For the text-containing cell, return its midpoint in [X, Y] coordinate format. 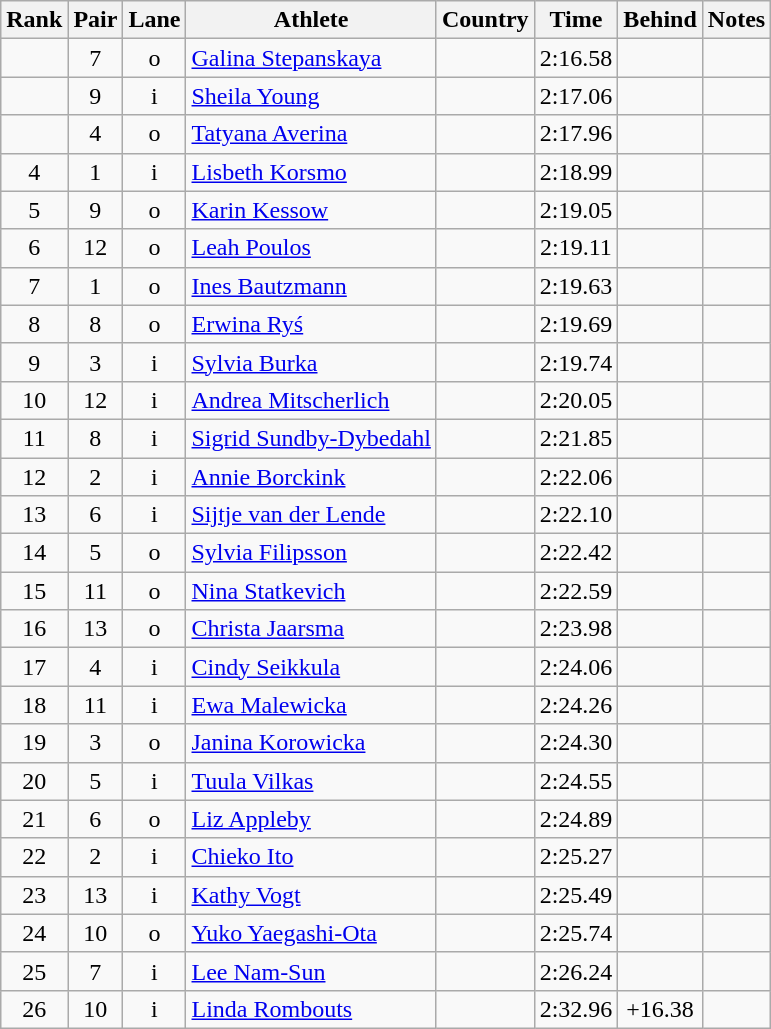
2:20.05 [576, 400]
Janina Korowicka [311, 743]
Liz Appleby [311, 819]
Yuko Yaegashi-Ota [311, 933]
2:24.55 [576, 781]
Tatyana Averina [311, 134]
Pair [96, 20]
21 [34, 819]
Ines Bautzmann [311, 286]
+16.38 [660, 1009]
Ewa Malewicka [311, 705]
Annie Borckink [311, 477]
2:16.58 [576, 58]
Christa Jaarsma [311, 629]
22 [34, 857]
Lane [154, 20]
2:26.24 [576, 971]
Notes [736, 20]
24 [34, 933]
Erwina Ryś [311, 324]
Galina Stepanskaya [311, 58]
2:23.98 [576, 629]
2:32.96 [576, 1009]
2:17.96 [576, 134]
2:19.63 [576, 286]
Lisbeth Korsmo [311, 172]
2:25.49 [576, 895]
2:22.10 [576, 515]
Sheila Young [311, 96]
2:17.06 [576, 96]
2:19.69 [576, 324]
2:22.42 [576, 553]
Sigrid Sundby-Dybedahl [311, 438]
2:25.74 [576, 933]
19 [34, 743]
20 [34, 781]
2:24.26 [576, 705]
23 [34, 895]
14 [34, 553]
2:22.06 [576, 477]
2:19.74 [576, 362]
2:24.30 [576, 743]
2:25.27 [576, 857]
2:24.06 [576, 667]
Kathy Vogt [311, 895]
Sylvia Burka [311, 362]
Behind [660, 20]
Rank [34, 20]
Andrea Mitscherlich [311, 400]
25 [34, 971]
Leah Poulos [311, 248]
18 [34, 705]
Chieko Ito [311, 857]
Sijtje van der Lende [311, 515]
15 [34, 591]
Karin Kessow [311, 210]
2:24.89 [576, 819]
16 [34, 629]
Athlete [311, 20]
Cindy Seikkula [311, 667]
Time [576, 20]
17 [34, 667]
Tuula Vilkas [311, 781]
Lee Nam-Sun [311, 971]
26 [34, 1009]
2:22.59 [576, 591]
Linda Rombouts [311, 1009]
2:18.99 [576, 172]
2:19.05 [576, 210]
Nina Statkevich [311, 591]
Sylvia Filipsson [311, 553]
2:21.85 [576, 438]
2:19.11 [576, 248]
Country [485, 20]
